Scan for the cell matching the given text and deliver its [X, Y] coordinate at center. 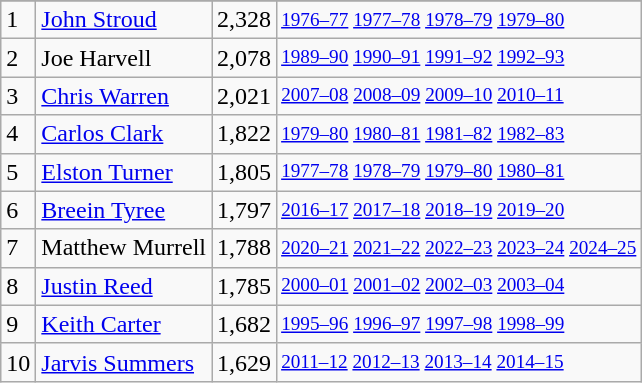
Joe Harvell [124, 58]
1,822 [244, 134]
Elston Turner [124, 172]
2016–17 2017–18 2018–19 2019–20 [459, 210]
1,629 [244, 362]
2,328 [244, 20]
8 [18, 286]
Jarvis Summers [124, 362]
Justin Reed [124, 286]
Keith Carter [124, 324]
7 [18, 248]
1,785 [244, 286]
1995–96 1996–97 1997–98 1998–99 [459, 324]
1 [18, 20]
Breein Tyree [124, 210]
1979–80 1980–81 1981–82 1982–83 [459, 134]
2011–12 2012–13 2013–14 2014–15 [459, 362]
2020–21 2021–22 2022–23 2023–24 2024–25 [459, 248]
Matthew Murrell [124, 248]
4 [18, 134]
1976–77 1977–78 1978–79 1979–80 [459, 20]
1977–78 1978–79 1979–80 1980–81 [459, 172]
2 [18, 58]
6 [18, 210]
3 [18, 96]
1,797 [244, 210]
John Stroud [124, 20]
2000–01 2001–02 2002–03 2003–04 [459, 286]
1,805 [244, 172]
2,078 [244, 58]
1989–90 1990–91 1991–92 1992–93 [459, 58]
1,788 [244, 248]
5 [18, 172]
2,021 [244, 96]
10 [18, 362]
9 [18, 324]
1,682 [244, 324]
2007–08 2008–09 2009–10 2010–11 [459, 96]
Chris Warren [124, 96]
Carlos Clark [124, 134]
